Capture the cell that displays the provided text and extract its (x, y) central coordinate. 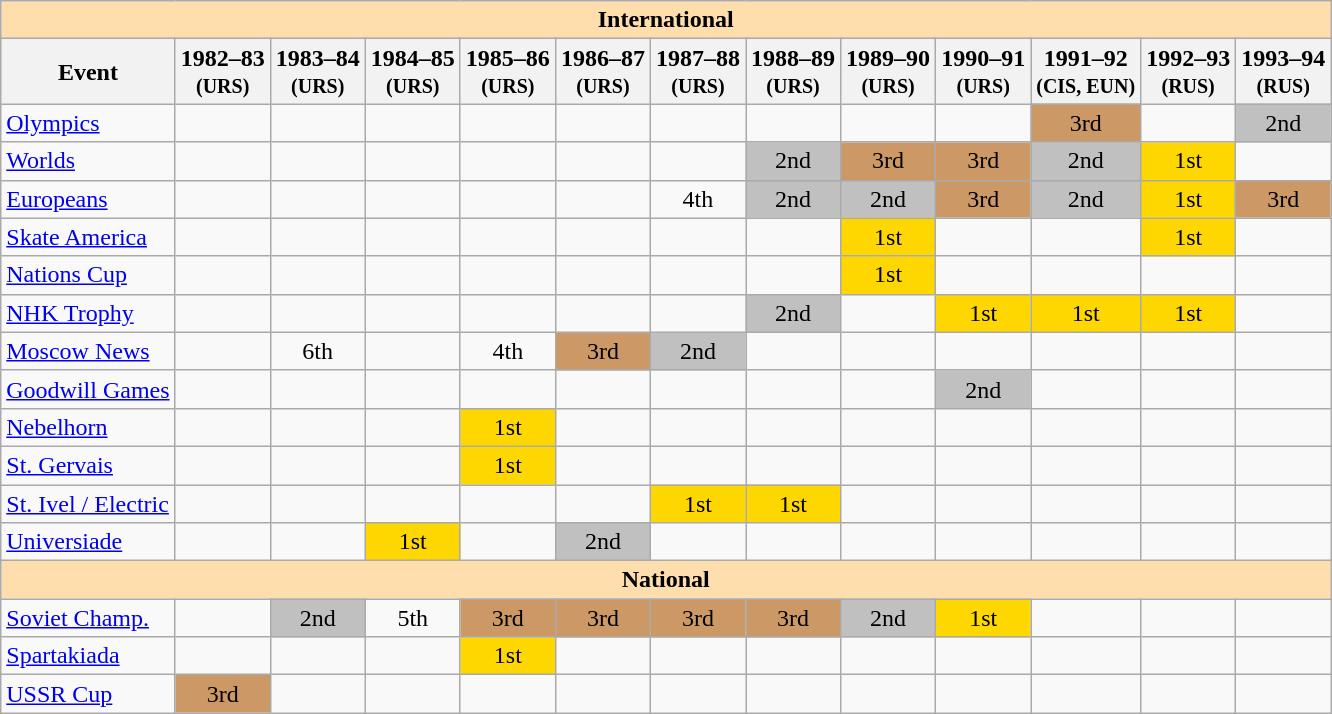
Goodwill Games (88, 389)
Spartakiada (88, 656)
1982–83 (URS) (222, 72)
1992–93 (RUS) (1188, 72)
St. Ivel / Electric (88, 503)
1989–90 (URS) (888, 72)
1987–88 (URS) (698, 72)
Europeans (88, 199)
1984–85 (URS) (412, 72)
1983–84 (URS) (318, 72)
International (666, 20)
1991–92 (CIS, EUN) (1086, 72)
1986–87 (URS) (602, 72)
Worlds (88, 161)
1988–89 (URS) (794, 72)
1990–91 (URS) (984, 72)
6th (318, 351)
NHK Trophy (88, 313)
USSR Cup (88, 694)
Olympics (88, 123)
1993–94 (RUS) (1284, 72)
1985–86 (URS) (508, 72)
Event (88, 72)
Nebelhorn (88, 427)
Nations Cup (88, 275)
Soviet Champ. (88, 618)
Universiade (88, 542)
Skate America (88, 237)
National (666, 580)
Moscow News (88, 351)
St. Gervais (88, 465)
5th (412, 618)
